Return the [X, Y] coordinate for the center point of the cell that contains the specified text.  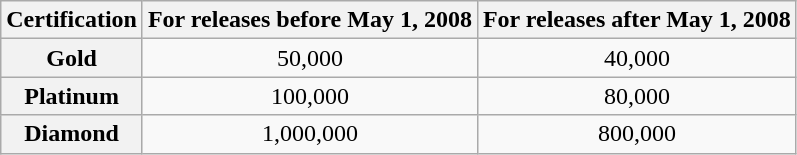
50,000 [310, 58]
1,000,000 [310, 134]
Platinum [72, 96]
80,000 [636, 96]
For releases after May 1, 2008 [636, 20]
Gold [72, 58]
800,000 [636, 134]
100,000 [310, 96]
Diamond [72, 134]
40,000 [636, 58]
Certification [72, 20]
For releases before May 1, 2008 [310, 20]
